Determine the [x, y] coordinate at the center of the cell enclosing the given text.  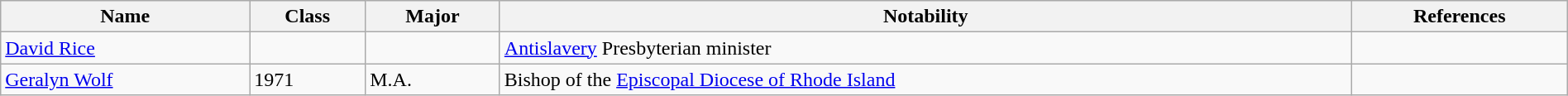
References [1459, 17]
Antislavery Presbyterian minister [925, 48]
Major [433, 17]
Bishop of the Episcopal Diocese of Rhode Island [925, 79]
M.A. [433, 79]
Geralyn Wolf [126, 79]
David Rice [126, 48]
Notability [925, 17]
Class [308, 17]
Name [126, 17]
1971 [308, 79]
